Pinpoint the cell where the given text exists, returning its (x, y) midpoint coordinate. 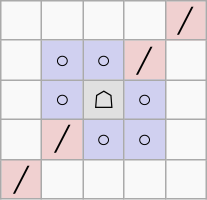
☖ (104, 100)
